Determine the (X, Y) coordinate at the center of the cell enclosing the given text.  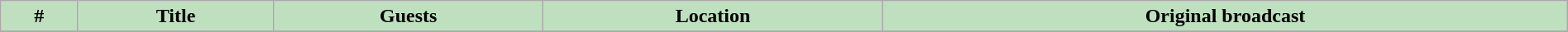
Guests (409, 16)
Title (175, 16)
Location (713, 16)
Original broadcast (1226, 16)
# (40, 16)
